Scan for the cell matching the given text and deliver its (x, y) coordinate at center. 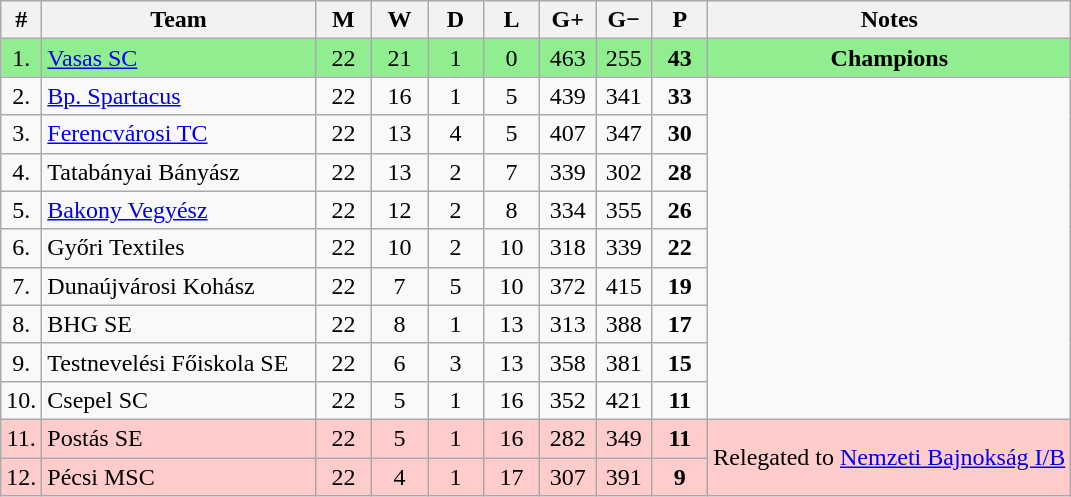
Bp. Spartacus (179, 96)
11. (22, 438)
Győri Textiles (179, 248)
349 (624, 438)
9. (22, 362)
0 (512, 58)
439 (568, 96)
2. (22, 96)
Relegated to Nemzeti Bajnokság I/B (890, 457)
334 (568, 210)
Dunaújvárosi Kohász (179, 286)
Vasas SC (179, 58)
D (456, 20)
12 (399, 210)
Ferencvárosi TC (179, 134)
43 (680, 58)
30 (680, 134)
# (22, 20)
Pécsi MSC (179, 477)
28 (680, 172)
26 (680, 210)
347 (624, 134)
Notes (890, 20)
415 (624, 286)
BHG SE (179, 324)
6. (22, 248)
282 (568, 438)
307 (568, 477)
391 (624, 477)
M (343, 20)
388 (624, 324)
33 (680, 96)
7. (22, 286)
381 (624, 362)
L (512, 20)
6 (399, 362)
G+ (568, 20)
372 (568, 286)
352 (568, 400)
G− (624, 20)
355 (624, 210)
255 (624, 58)
P (680, 20)
Team (179, 20)
W (399, 20)
318 (568, 248)
12. (22, 477)
5. (22, 210)
407 (568, 134)
8. (22, 324)
Testnevelési Főiskola SE (179, 362)
4. (22, 172)
10. (22, 400)
463 (568, 58)
421 (624, 400)
1. (22, 58)
358 (568, 362)
Bakony Vegyész (179, 210)
21 (399, 58)
341 (624, 96)
3. (22, 134)
9 (680, 477)
Csepel SC (179, 400)
313 (568, 324)
3 (456, 362)
19 (680, 286)
Postás SE (179, 438)
15 (680, 362)
Tatabányai Bányász (179, 172)
Champions (890, 58)
302 (624, 172)
